Output the [x, y] coordinate of the center of the cell containing the given text.  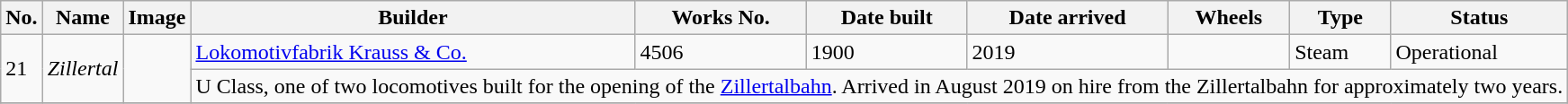
Works No. [721, 18]
4506 [721, 52]
Operational [1479, 52]
Type [1340, 18]
21 [22, 69]
2019 [1067, 52]
Status [1479, 18]
Date built [887, 18]
Builder [413, 18]
No. [22, 18]
Zillertal [83, 69]
Image [157, 18]
Wheels [1229, 18]
Lokomotivfabrik Krauss & Co. [413, 52]
1900 [887, 52]
Name [83, 18]
Steam [1340, 52]
Date arrived [1067, 18]
